Locate the cell with the specified text and output its [x, y] center coordinate. 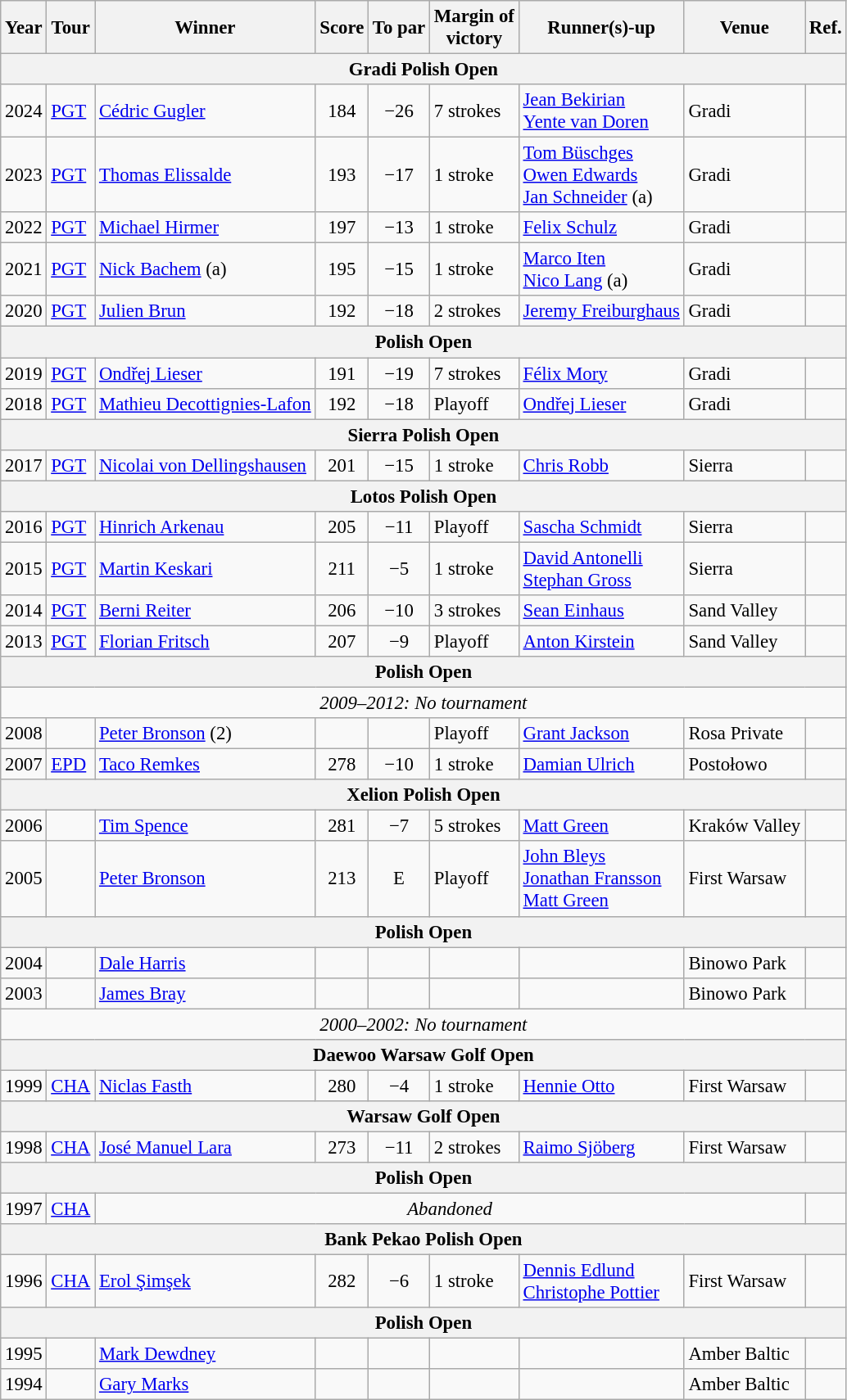
−13 [400, 228]
Peter Bronson [205, 879]
Damian Ulrich [601, 765]
−9 [400, 641]
Xelion Polish Open [423, 795]
2009–2012: No tournament [423, 703]
2004 [24, 963]
282 [342, 1282]
Tim Spence [205, 826]
Bank Pekao Polish Open [423, 1240]
2020 [24, 312]
2003 [24, 993]
197 [342, 228]
2008 [24, 734]
1996 [24, 1282]
2017 [24, 465]
EPD [70, 765]
3 strokes [475, 611]
−7 [400, 826]
Abandoned [451, 1209]
Gary Marks [205, 1384]
Anton Kirstein [601, 641]
Cédric Gugler [205, 111]
2013 [24, 641]
201 [342, 465]
2023 [24, 175]
1994 [24, 1384]
Score [342, 28]
David Antonelli Stephan Gross [601, 568]
281 [342, 826]
2021 [24, 270]
−4 [400, 1086]
193 [342, 175]
278 [342, 765]
Lotos Polish Open [423, 496]
Chris Robb [601, 465]
Mathieu Decottignies-Lafon [205, 404]
Daewoo Warsaw Golf Open [423, 1055]
2019 [24, 373]
Mark Dewdney [205, 1354]
Winner [205, 28]
Sascha Schmidt [601, 527]
Rosa Private [744, 734]
Matt Green [601, 826]
Grant Jackson [601, 734]
Raimo Sjöberg [601, 1147]
184 [342, 111]
Nicolai von Dellingshausen [205, 465]
Jeremy Freiburghaus [601, 312]
To par [400, 28]
1995 [24, 1354]
Marco Iten Nico Lang (a) [601, 270]
Runner(s)-up [601, 28]
2016 [24, 527]
273 [342, 1147]
Jean Bekirian Yente van Doren [601, 111]
−19 [400, 373]
1997 [24, 1209]
206 [342, 611]
Tour [70, 28]
Sean Einhaus [601, 611]
Dennis Edlund Christophe Pottier [601, 1282]
2014 [24, 611]
Tom Büschges Owen Edwards Jan Schneider (a) [601, 175]
205 [342, 527]
211 [342, 568]
Dale Harris [205, 963]
Gradi Polish Open [423, 70]
1999 [24, 1086]
195 [342, 270]
207 [342, 641]
E [400, 879]
Venue [744, 28]
Taco Remkes [205, 765]
191 [342, 373]
James Bray [205, 993]
213 [342, 879]
5 strokes [475, 826]
Michael Hirmer [205, 228]
−5 [400, 568]
Postołowo [744, 765]
Warsaw Golf Open [423, 1117]
2000–2002: No tournament [423, 1024]
Nick Bachem (a) [205, 270]
−17 [400, 175]
2006 [24, 826]
José Manuel Lara [205, 1147]
Julien Brun [205, 312]
2022 [24, 228]
−26 [400, 111]
280 [342, 1086]
Erol Şimşek [205, 1282]
John Bleys Jonathan Fransson Matt Green [601, 879]
Sierra Polish Open [423, 435]
1998 [24, 1147]
Felix Schulz [601, 228]
2015 [24, 568]
Thomas Elissalde [205, 175]
2007 [24, 765]
2018 [24, 404]
2005 [24, 879]
Year [24, 28]
Peter Bronson (2) [205, 734]
Hinrich Arkenau [205, 527]
Margin ofvictory [475, 28]
Niclas Fasth [205, 1086]
Félix Mory [601, 373]
−6 [400, 1282]
Berni Reiter [205, 611]
Kraków Valley [744, 826]
Hennie Otto [601, 1086]
Ref. [826, 28]
Florian Fritsch [205, 641]
2024 [24, 111]
Martin Keskari [205, 568]
